Locate the cell with the specified text and output its (x, y) center coordinate. 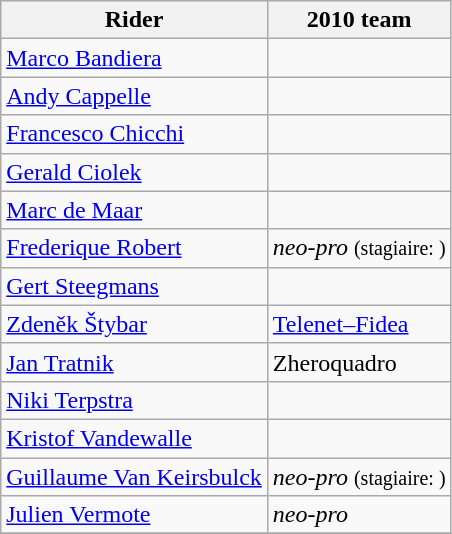
Guillaume Van Keirsbulck (134, 477)
Zheroquadro (359, 362)
Frederique Robert (134, 248)
Niki Terpstra (134, 400)
Andy Cappelle (134, 96)
Jan Tratnik (134, 362)
Kristof Vandewalle (134, 438)
Francesco Chicchi (134, 134)
Julien Vermote (134, 515)
2010 team (359, 20)
Gerald Ciolek (134, 172)
Gert Steegmans (134, 286)
Marco Bandiera (134, 58)
Rider (134, 20)
neo-pro (359, 515)
Zdeněk Štybar (134, 324)
Marc de Maar (134, 210)
Telenet–Fidea (359, 324)
